Find where the given text appears and provide that cell's center as [X, Y] coordinate. 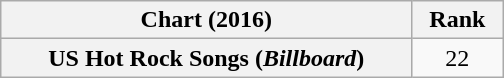
US Hot Rock Songs (Billboard) [206, 58]
Rank [458, 20]
22 [458, 58]
Chart (2016) [206, 20]
